Scan for the cell matching the given text and deliver its (x, y) coordinate at center. 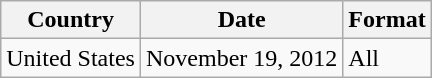
United States (71, 58)
Country (71, 20)
November 19, 2012 (241, 58)
Date (241, 20)
All (387, 58)
Format (387, 20)
